Find where the given text appears and provide that cell's center as (X, Y) coordinate. 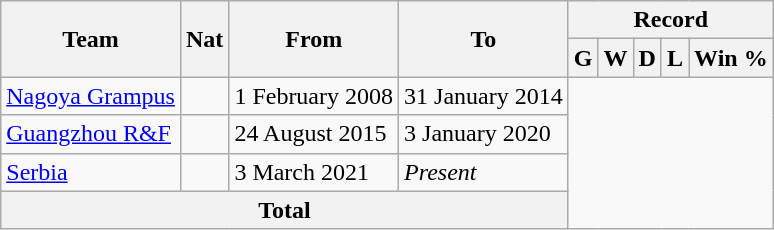
1 February 2008 (314, 96)
3 January 2020 (484, 134)
L (674, 58)
31 January 2014 (484, 96)
G (583, 58)
From (314, 39)
3 March 2021 (314, 172)
Record (670, 20)
W (616, 58)
Total (285, 210)
Present (484, 172)
Nat (204, 39)
24 August 2015 (314, 134)
Win % (732, 58)
Serbia (91, 172)
To (484, 39)
Guangzhou R&F (91, 134)
Nagoya Grampus (91, 96)
Team (91, 39)
D (647, 58)
